Detect which cell encompasses the target text, then output its (x, y) center coordinate. 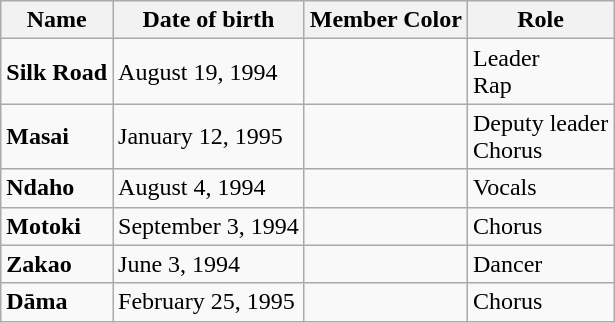
Dāma (57, 302)
Masai (57, 136)
Dancer (540, 264)
February 25, 1995 (209, 302)
January 12, 1995 (209, 136)
September 3, 1994 (209, 226)
Date of birth (209, 20)
June 3, 1994 (209, 264)
LeaderRap (540, 72)
Ndaho (57, 188)
August 4, 1994 (209, 188)
Deputy leaderChorus (540, 136)
Member Color (386, 20)
August 19, 1994 (209, 72)
Motoki (57, 226)
Vocals (540, 188)
Role (540, 20)
Name (57, 20)
Silk Road (57, 72)
Zakao (57, 264)
